Provide the (X, Y) coordinate of the cell's center where the given text is located.  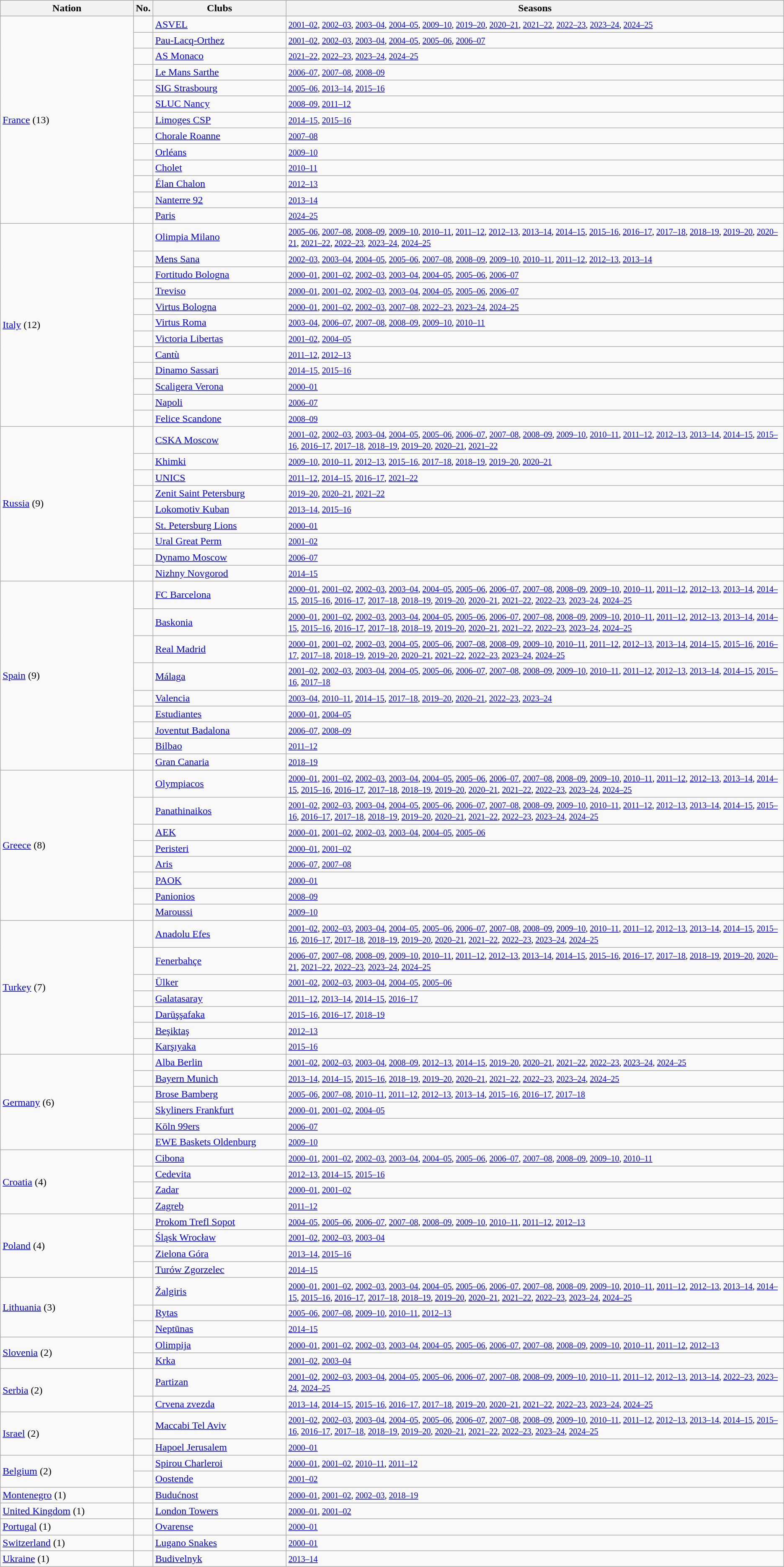
2013–14, 2014–15, 2015–16, 2018–19, 2019–20, 2020–21, 2021–22, 2022–23, 2023–24, 2024–25 (535, 1078)
2000–01, 2001–02, 2004–05 (535, 1110)
Dinamo Sassari (219, 370)
Cholet (219, 168)
Bilbao (219, 746)
Budućnost (219, 1495)
Neptūnas (219, 1329)
Peristeri (219, 848)
Zadar (219, 1190)
Cantù (219, 354)
Victoria Libertas (219, 339)
Mens Sana (219, 259)
2001–02, 2002–03, 2003–04, 2008–09, 2012–13, 2014–15, 2019–20, 2020–21, 2021–22, 2022–23, 2023–24, 2024–25 (535, 1062)
2024–25 (535, 216)
Gran Canaria (219, 762)
Switzerland (1) (67, 1543)
Virtus Bologna (219, 307)
Fenerbahçe (219, 961)
2007–08 (535, 136)
UNICS (219, 477)
Rytas (219, 1313)
2015–16, 2016–17, 2018–19 (535, 1014)
Seasons (535, 8)
Galatasaray (219, 998)
Paris (219, 216)
Israel (2) (67, 1434)
France (13) (67, 120)
2003–04, 2006–07, 2007–08, 2008–09, 2009–10, 2010–11 (535, 323)
Dynamo Moscow (219, 557)
2015–16 (535, 1046)
Valencia (219, 698)
Maccabi Tel Aviv (219, 1425)
Panionios (219, 896)
Khimki (219, 461)
EWE Baskets Oldenburg (219, 1142)
Olympiacos (219, 783)
Nanterre 92 (219, 200)
Köln 99ers (219, 1126)
Nation (67, 8)
2008–09, 2011–12 (535, 104)
CSKA Moscow (219, 440)
2004–05, 2005–06, 2006–07, 2007–08, 2008–09, 2009–10, 2010–11, 2011–12, 2012–13 (535, 1222)
United Kingdom (1) (67, 1511)
Spain (9) (67, 675)
2013–14, 2014–15, 2015–16, 2016–17, 2017–18, 2019–20, 2020–21, 2021–22, 2022–23, 2023–24, 2024–25 (535, 1404)
2011–12, 2012–13 (535, 354)
No. (143, 8)
Germany (6) (67, 1102)
2006–07, 2008–09 (535, 730)
Maroussi (219, 912)
Lithuania (3) (67, 1307)
2001–02, 2002–03, 2003–04 (535, 1238)
AS Monaco (219, 56)
Bayern Munich (219, 1078)
Hapoel Jerusalem (219, 1447)
Anadolu Efes (219, 933)
2000–01, 2001–02, 2002–03, 2007–08, 2022–23, 2023–24, 2024–25 (535, 307)
2001–02, 2004–05 (535, 339)
2001–02, 2002–03, 2003–04, 2004–05, 2005–06, 2006–07 (535, 40)
AEK (219, 833)
Beşiktaş (219, 1030)
Málaga (219, 676)
2005–06, 2007–08, 2009–10, 2010–11, 2012–13 (535, 1313)
Krka (219, 1361)
Crvena zvezda (219, 1404)
Pau-Lacq-Orthez (219, 40)
Poland (4) (67, 1246)
Olimpija (219, 1345)
Joventut Badalona (219, 730)
Limoges CSP (219, 120)
Olimpia Milano (219, 237)
Estudiantes (219, 714)
2000–01, 2001–02, 2002–03, 2003–04, 2004–05, 2005–06, 2006–07, 2007–08, 2008–09, 2009–10, 2010–11, 2011–12, 2012–13 (535, 1345)
2005–06, 2013–14, 2015–16 (535, 88)
Zielona Góra (219, 1254)
Serbia (2) (67, 1390)
Śląsk Wrocław (219, 1238)
Spirou Charleroi (219, 1463)
Karşıyaka (219, 1046)
Zagreb (219, 1206)
Virtus Roma (219, 323)
2000–01, 2001–02, 2010–11, 2011–12 (535, 1463)
Italy (12) (67, 325)
Portugal (1) (67, 1527)
Lokomotiv Kuban (219, 509)
2019–20, 2020–21, 2021–22 (535, 494)
Zenit Saint Petersburg (219, 494)
PAOK (219, 880)
Lugano Snakes (219, 1543)
Darüşşafaka (219, 1014)
Partizan (219, 1383)
Skyliners Frankfurt (219, 1110)
2011–12, 2014–15, 2016–17, 2021–22 (535, 477)
SLUC Nancy (219, 104)
2000–01, 2001–02, 2002–03, 2018–19 (535, 1495)
Russia (9) (67, 504)
Orléans (219, 152)
SIG Strasbourg (219, 88)
Prokom Trefl Sopot (219, 1222)
Le Mans Sarthe (219, 72)
2000–01, 2004–05 (535, 714)
Real Madrid (219, 649)
2006–07, 2007–08 (535, 864)
2021–22, 2022–23, 2023–24, 2024–25 (535, 56)
Ukraine (1) (67, 1559)
2003–04, 2010–11, 2014–15, 2017–18, 2019–20, 2020–21, 2022–23, 2023–24 (535, 698)
Clubs (219, 8)
Alba Berlin (219, 1062)
2005–06, 2007–08, 2010–11, 2011–12, 2012–13, 2013–14, 2015–16, 2016–17, 2017–18 (535, 1094)
Napoli (219, 402)
Chorale Roanne (219, 136)
Cedevita (219, 1174)
Élan Chalon (219, 184)
Ülker (219, 983)
Baskonia (219, 622)
2018–19 (535, 762)
FC Barcelona (219, 595)
Panathinaikos (219, 811)
2001–02, 2002–03, 2003–04, 2004–05, 2005–06 (535, 983)
Fortitudo Bologna (219, 275)
Treviso (219, 291)
2010–11 (535, 168)
London Towers (219, 1511)
2001–02, 2002–03, 2003–04, 2004–05, 2009–10, 2019–20, 2020–21, 2021–22, 2022–23, 2023–24, 2024–25 (535, 24)
Turów Zgorzelec (219, 1270)
Oostende (219, 1479)
Žalgiris (219, 1291)
Aris (219, 864)
Scaligera Verona (219, 386)
Budivelnyk (219, 1559)
2009–10, 2010–11, 2012–13, 2015–16, 2017–18, 2018–19, 2019–20, 2020–21 (535, 461)
St. Petersburg Lions (219, 525)
Belgium (2) (67, 1471)
Brose Bamberg (219, 1094)
Montenegro (1) (67, 1495)
2012–13, 2014–15, 2015–16 (535, 1174)
ASVEL (219, 24)
Nizhny Novgorod (219, 573)
Slovenia (2) (67, 1352)
2001–02, 2002–03, 2003–04, 2004–05, 2005–06, 2006–07, 2007–08, 2008–09, 2009–10, 2010–11, 2011–12, 2012–13, 2013–14, 2014–15, 2015–16, 2017–18 (535, 676)
Turkey (7) (67, 987)
Croatia (4) (67, 1182)
2000–01, 2001–02, 2002–03, 2003–04, 2004–05, 2005–06, 2006–07, 2007–08, 2008–09, 2009–10, 2010–11 (535, 1158)
2001–02, 2003–04 (535, 1361)
2002–03, 2003–04, 2004–05, 2005–06, 2007–08, 2008–09, 2009–10, 2010–11, 2011–12, 2012–13, 2013–14 (535, 259)
2000–01, 2001–02, 2002–03, 2003–04, 2004–05, 2005–06 (535, 833)
Ovarense (219, 1527)
Felice Scandone (219, 418)
2001–02, 2002–03, 2003–04, 2004–05, 2005–06, 2006–07, 2007–08, 2008–09, 2009–10, 2010–11, 2011–12, 2012–13, 2013–14, 2022–23, 2023–24, 2024–25 (535, 1383)
Cibona (219, 1158)
Ural Great Perm (219, 541)
Greece (8) (67, 845)
2006–07, 2007–08, 2008–09 (535, 72)
2011–12, 2013–14, 2014–15, 2016–17 (535, 998)
